Return the [X, Y] coordinate for the center point of the cell that contains the specified text.  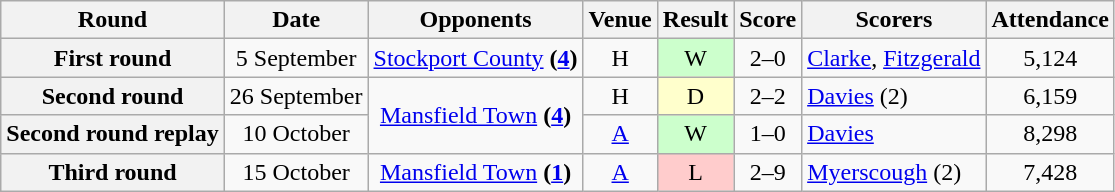
Venue [620, 20]
8,298 [1050, 134]
Second round replay [113, 134]
Davies (2) [894, 96]
Date [296, 20]
Clarke, Fitzgerald [894, 58]
First round [113, 58]
2–9 [768, 172]
10 October [296, 134]
5 September [296, 58]
D [695, 96]
6,159 [1050, 96]
2–0 [768, 58]
Opponents [476, 20]
Second round [113, 96]
Attendance [1050, 20]
5,124 [1050, 58]
Score [768, 20]
Round [113, 20]
Result [695, 20]
15 October [296, 172]
Myerscough (2) [894, 172]
Stockport County (4) [476, 58]
Davies [894, 134]
26 September [296, 96]
7,428 [1050, 172]
Third round [113, 172]
Scorers [894, 20]
2–2 [768, 96]
L [695, 172]
Mansfield Town (1) [476, 172]
Mansfield Town (4) [476, 115]
1–0 [768, 134]
